Return [X, Y] of the center of cell containing provided text 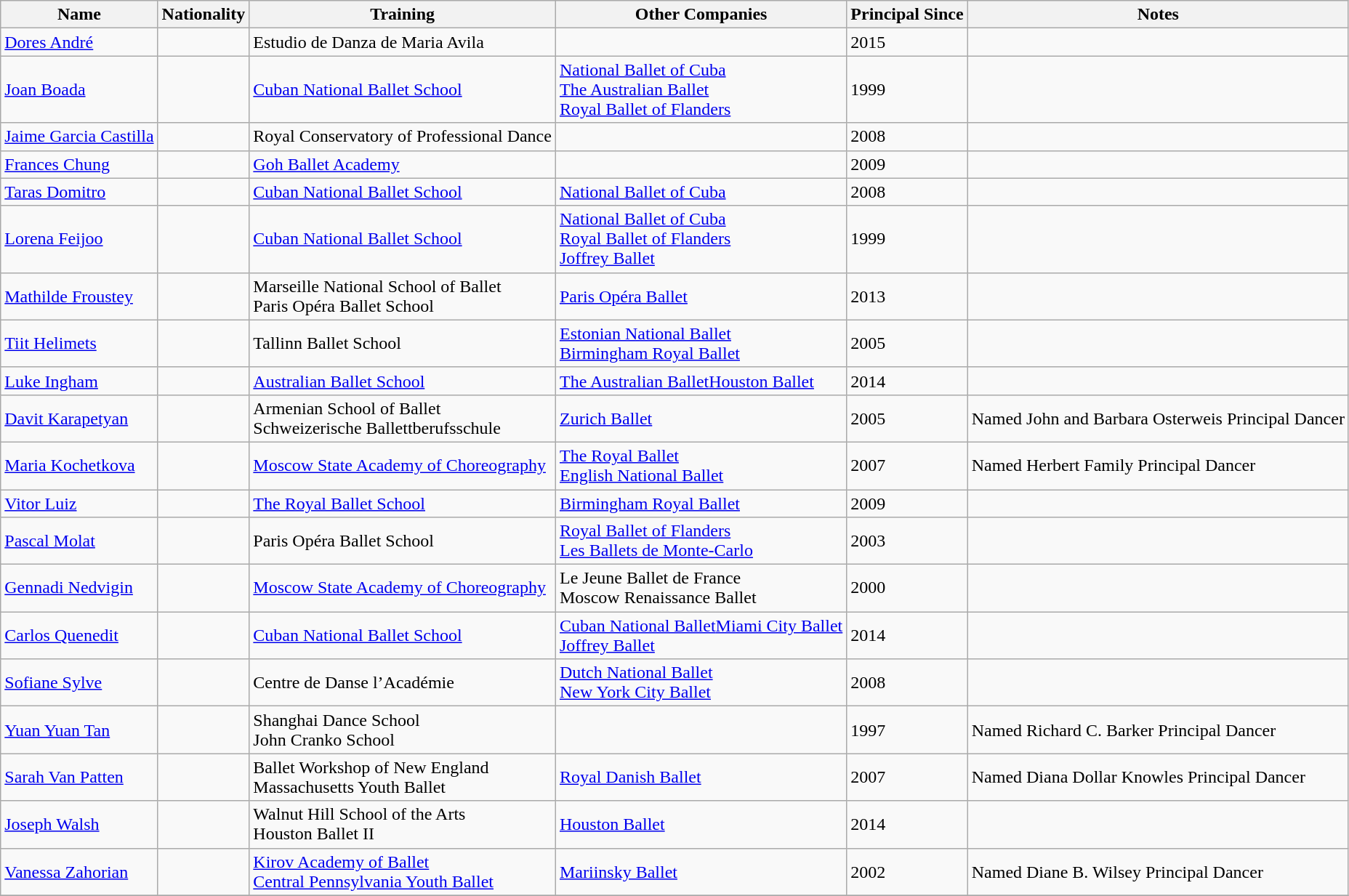
Walnut Hill School of the Arts Houston Ballet II [403, 824]
Named Diane B. Wilsey Principal Dancer [1158, 872]
Luke Ingham [79, 381]
Carlos Quenedit [79, 635]
Gennadi Nedvigin [79, 589]
Marseille National School of Ballet Paris Opéra Ballet School [403, 296]
Dutch National Ballet New York City Ballet [701, 683]
Centre de Danse l’Académie [403, 683]
Tallinn Ballet School [403, 343]
National Ballet of Cuba The Australian Ballet Royal Ballet of Flanders [701, 89]
Le Jeune Ballet de France Moscow Renaissance Ballet [701, 589]
Birmingham Royal Ballet [701, 504]
Mathilde Froustey [79, 296]
Goh Ballet Academy [403, 164]
Sarah Van Patten [79, 778]
Lorena Feijoo [79, 239]
Paris Opéra Ballet School [403, 541]
Paris Opéra Ballet [701, 296]
Joan Boada [79, 89]
Pascal Molat [79, 541]
Shanghai Dance SchoolJohn Cranko School [403, 730]
Named Diana Dollar Knowles Principal Dancer [1158, 778]
Mariinsky Ballet [701, 872]
Principal Since [907, 15]
Name [79, 15]
Nationality [204, 15]
National Ballet of Cuba Royal Ballet of Flanders Joffrey Ballet [701, 239]
Yuan Yuan Tan [79, 730]
Other Companies [701, 15]
Royal Ballet of Flanders Les Ballets de Monte-Carlo [701, 541]
Maria Kochetkova [79, 465]
Dores André [79, 42]
Jaime Garcia Castilla [79, 137]
Vanessa Zahorian [79, 872]
Training [403, 15]
Estonian National Ballet Birmingham Royal Ballet [701, 343]
2000 [907, 589]
Armenian School of Ballet Schweizerische Ballettberufsschule [403, 419]
Australian Ballet School [403, 381]
Kirov Academy of Ballet Central Pennsylvania Youth Ballet [403, 872]
The Australian BalletHouston Ballet [701, 381]
Royal Conservatory of Professional Dance [403, 137]
Named Richard C. Barker Principal Dancer [1158, 730]
Estudio de Danza de Maria Avila [403, 42]
Royal Danish Ballet [701, 778]
National Ballet of Cuba [701, 192]
2002 [907, 872]
Named Herbert Family Principal Dancer [1158, 465]
Vitor Luiz [79, 504]
The Royal Ballet School [403, 504]
Ballet Workshop of New England Massachusetts Youth Ballet [403, 778]
1997 [907, 730]
Tiit Helimets [79, 343]
2003 [907, 541]
Taras Domitro [79, 192]
Frances Chung [79, 164]
The Royal Ballet English National Ballet [701, 465]
2015 [907, 42]
Notes [1158, 15]
Houston Ballet [701, 824]
Named John and Barbara Osterweis Principal Dancer [1158, 419]
Zurich Ballet [701, 419]
Joseph Walsh [79, 824]
2013 [907, 296]
Sofiane Sylve [79, 683]
Cuban National BalletMiami City BalletJoffrey Ballet [701, 635]
Davit Karapetyan [79, 419]
